Determine the [X, Y] coordinate at the center of the cell enclosing the given text.  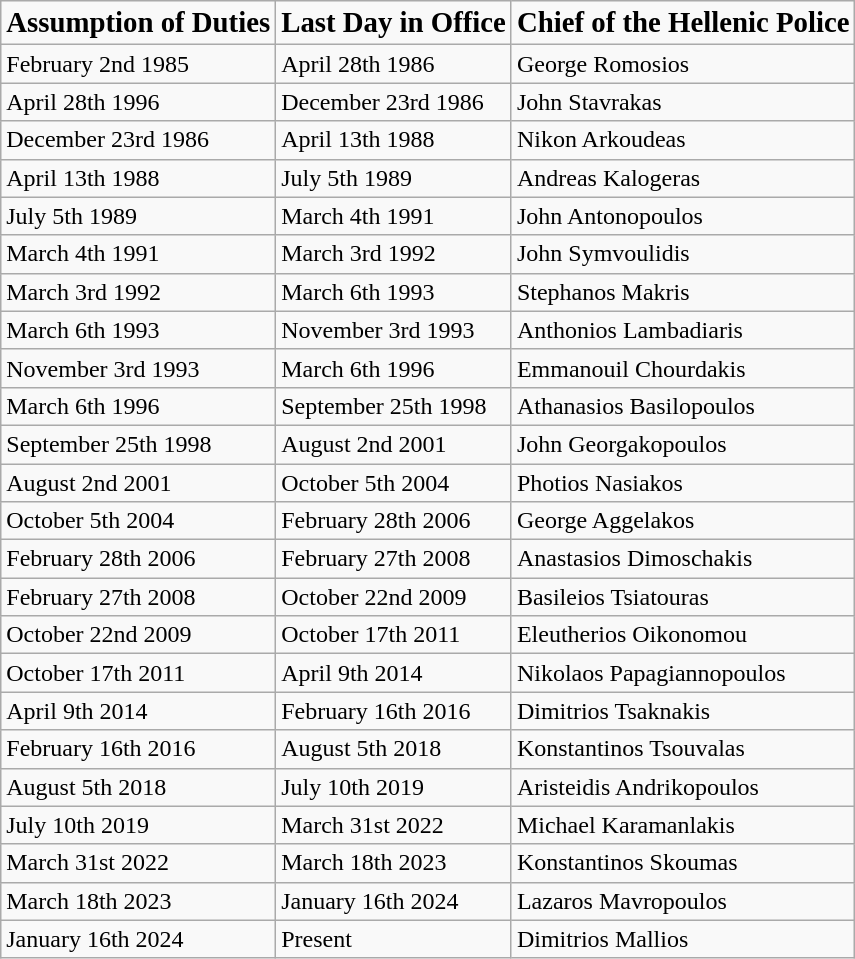
April 28th 1986 [394, 64]
Last Day in Office [394, 23]
Anthonios Lambadiaris [683, 330]
April 28th 1996 [138, 102]
Dimitrios Mallios [683, 939]
George Aggelakos [683, 521]
John Antonopoulos [683, 216]
Chief of the Hellenic Police [683, 23]
February 2nd 1985 [138, 64]
Konstantinos Skoumas [683, 863]
Nikon Arkoudeas [683, 140]
Konstantinos Tsouvalas [683, 749]
Anastasios Dimoschakis [683, 559]
Basileios Tsiatouras [683, 597]
Stephanos Makris [683, 292]
John Georgakopoulos [683, 444]
Emmanouil Chourdakis [683, 368]
Aristeidis Andrikopoulos [683, 787]
George Romosios [683, 64]
Andreas Kalogeras [683, 178]
Dimitrios Tsaknakis [683, 711]
John Symvoulidis [683, 254]
Michael Karamanlakis [683, 825]
Eleutherios Oikonomou [683, 635]
Photios Nasiakos [683, 483]
Nikolaos Papagiannopoulos [683, 673]
Assumption of Duties [138, 23]
Present [394, 939]
Lazaros Mavropoulos [683, 901]
Athanasios Basilopoulos [683, 406]
John Stavrakas [683, 102]
